Output the [X, Y] coordinate of the center of the cell containing the given text.  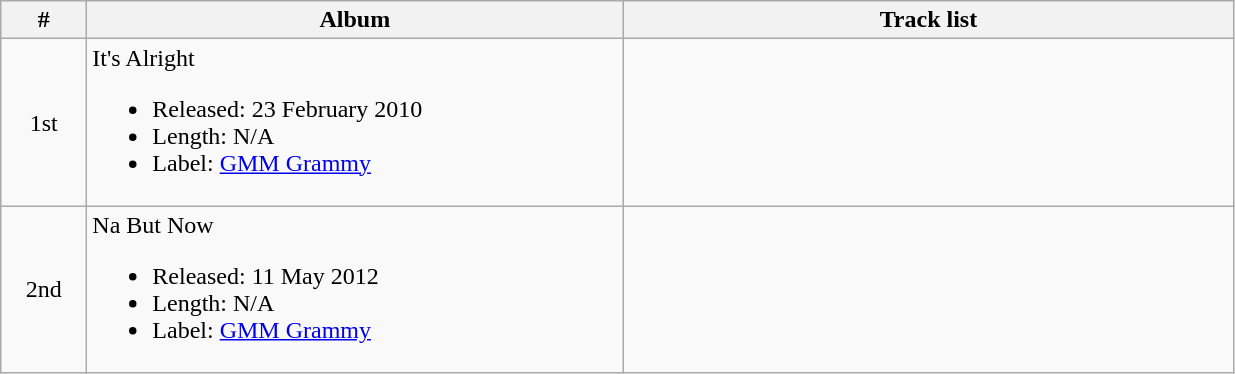
Track list [928, 20]
It's AlrightReleased: 23 February 2010Length: N/ALabel: GMM Grammy [355, 122]
1st [44, 122]
Na But NowReleased: 11 May 2012Length: N/ALabel: GMM Grammy [355, 290]
Album [355, 20]
2nd [44, 290]
# [44, 20]
